Extract the [x, y] coordinate from the center of the cell holding the provided text.  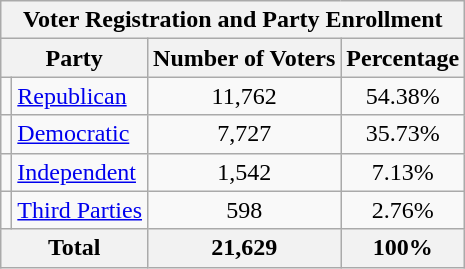
Republican [80, 96]
100% [403, 248]
Number of Voters [244, 58]
11,762 [244, 96]
Percentage [403, 58]
Democratic [80, 134]
54.38% [403, 96]
Independent [80, 172]
21,629 [244, 248]
Third Parties [80, 210]
Party [74, 58]
598 [244, 210]
1,542 [244, 172]
Voter Registration and Party Enrollment [233, 20]
2.76% [403, 210]
35.73% [403, 134]
7,727 [244, 134]
Total [74, 248]
7.13% [403, 172]
